Determine the [X, Y] coordinate at the center of the cell enclosing the given text.  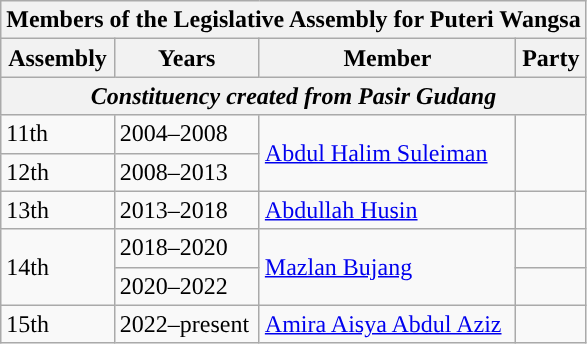
2022–present [186, 324]
2013–2018 [186, 210]
Mazlan Bujang [387, 267]
2008–2013 [186, 172]
Member [387, 58]
12th [58, 172]
2020–2022 [186, 286]
Years [186, 58]
13th [58, 210]
Party [550, 58]
Members of the Legislative Assembly for Puteri Wangsa [294, 20]
2004–2008 [186, 134]
11th [58, 134]
2018–2020 [186, 248]
15th [58, 324]
Constituency created from Pasir Gudang [294, 96]
Assembly [58, 58]
14th [58, 267]
Abdul Halim Suleiman [387, 153]
Abdullah Husin [387, 210]
Amira Aisya Abdul Aziz [387, 324]
